For the text-containing cell, return its midpoint in [x, y] coordinate format. 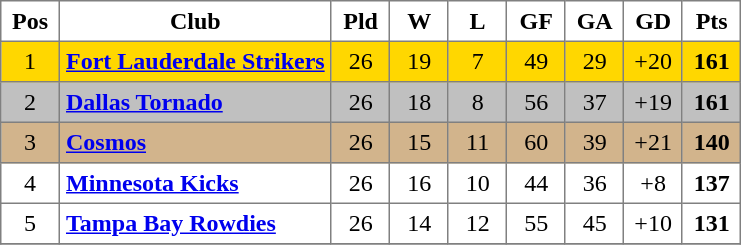
60 [536, 142]
49 [536, 61]
140 [711, 142]
15 [419, 142]
+21 [653, 142]
4 [30, 183]
56 [536, 102]
Club [195, 21]
7 [477, 61]
39 [594, 142]
Pos [30, 21]
12 [477, 223]
55 [536, 223]
GA [594, 21]
131 [711, 223]
19 [419, 61]
+10 [653, 223]
18 [419, 102]
W [419, 21]
8 [477, 102]
2 [30, 102]
Fort Lauderdale Strikers [195, 61]
Pts [711, 21]
GD [653, 21]
29 [594, 61]
5 [30, 223]
11 [477, 142]
+20 [653, 61]
10 [477, 183]
137 [711, 183]
45 [594, 223]
Tampa Bay Rowdies [195, 223]
16 [419, 183]
L [477, 21]
Cosmos [195, 142]
Minnesota Kicks [195, 183]
14 [419, 223]
Dallas Tornado [195, 102]
44 [536, 183]
+19 [653, 102]
36 [594, 183]
Pld [360, 21]
37 [594, 102]
+8 [653, 183]
GF [536, 21]
3 [30, 142]
1 [30, 61]
